Locate the cell with the specified text and output its (X, Y) center coordinate. 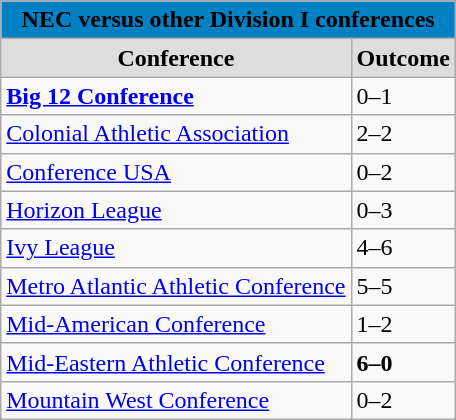
0–3 (403, 210)
Mid-Eastern Athletic Conference (176, 362)
Big 12 Conference (176, 96)
Horizon League (176, 210)
Conference USA (176, 172)
Mid-American Conference (176, 324)
4–6 (403, 248)
Outcome (403, 58)
Colonial Athletic Association (176, 134)
NEC versus other Division I conferences (228, 20)
0–1 (403, 96)
Conference (176, 58)
Metro Atlantic Athletic Conference (176, 286)
5–5 (403, 286)
2–2 (403, 134)
1–2 (403, 324)
Ivy League (176, 248)
Mountain West Conference (176, 400)
6–0 (403, 362)
